For the text-containing cell, return its midpoint in [x, y] coordinate format. 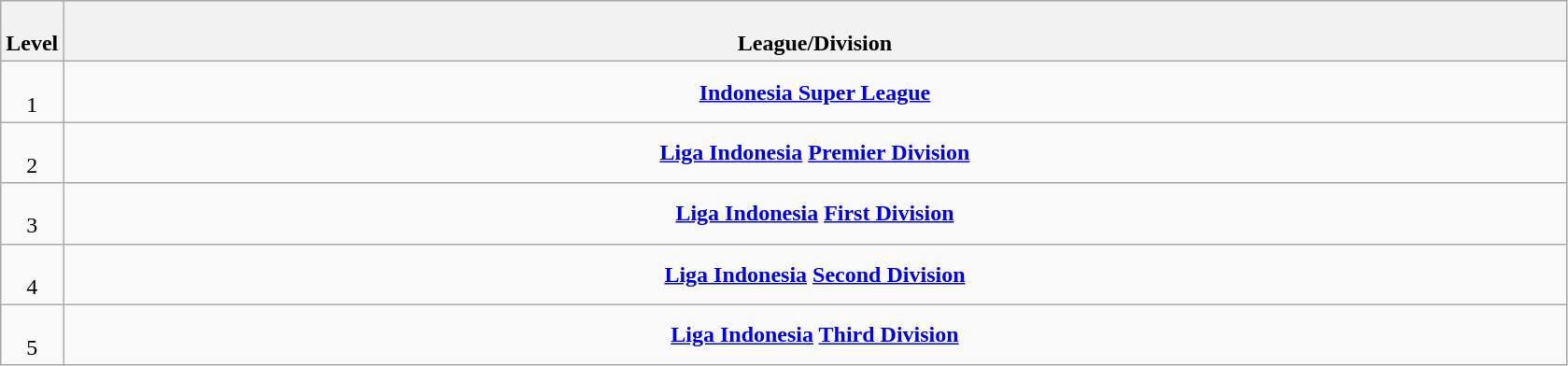
4 [32, 274]
Liga Indonesia First Division [814, 213]
3 [32, 213]
Liga Indonesia Second Division [814, 274]
Liga Indonesia Third Division [814, 334]
5 [32, 334]
2 [32, 153]
1 [32, 91]
Level [32, 32]
League/Division [814, 32]
Indonesia Super League [814, 91]
Liga Indonesia Premier Division [814, 153]
